Determine the (X, Y) coordinate at the center of the cell enclosing the given text.  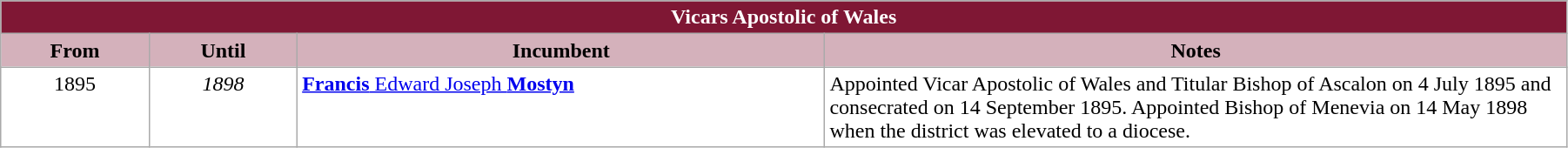
Incumbent (561, 50)
Until (223, 50)
Vicars Apostolic of Wales (784, 17)
1895 (75, 107)
Notes (1196, 50)
1898 (223, 107)
From (75, 50)
Francis Edward Joseph Mostyn (561, 107)
